Capture the cell that displays the provided text and extract its (x, y) central coordinate. 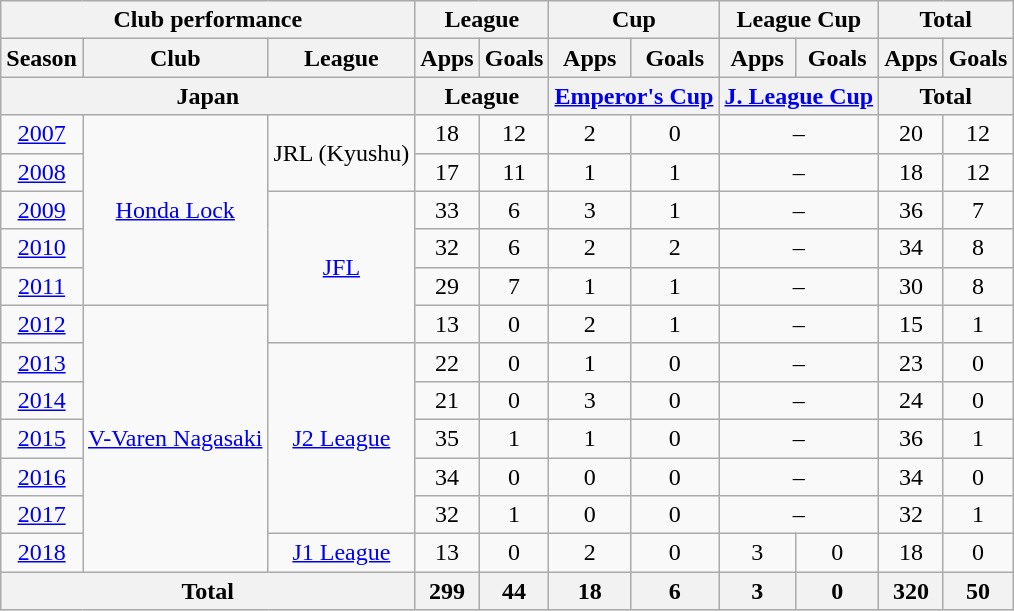
Japan (208, 96)
2017 (42, 515)
22 (447, 362)
Cup (634, 20)
V-Varen Nagasaki (174, 438)
Emperor's Cup (634, 96)
Season (42, 58)
Honda Lock (174, 210)
44 (514, 591)
Club performance (208, 20)
29 (447, 286)
35 (447, 438)
2015 (42, 438)
2013 (42, 362)
20 (911, 134)
21 (447, 400)
2016 (42, 477)
J1 League (342, 553)
33 (447, 210)
299 (447, 591)
2007 (42, 134)
11 (514, 172)
2018 (42, 553)
2014 (42, 400)
J. League Cup (799, 96)
50 (978, 591)
J2 League (342, 438)
2011 (42, 286)
League Cup (799, 20)
24 (911, 400)
15 (911, 324)
2012 (42, 324)
2009 (42, 210)
23 (911, 362)
17 (447, 172)
320 (911, 591)
Club (174, 58)
2010 (42, 248)
JRL (Kyushu) (342, 153)
JFL (342, 267)
2008 (42, 172)
30 (911, 286)
